For the text-containing cell, return its midpoint in [x, y] coordinate format. 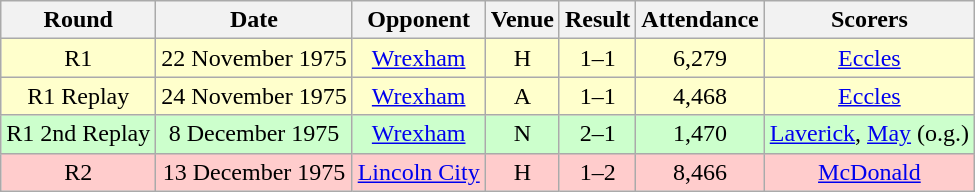
2–1 [597, 134]
Round [78, 20]
Date [254, 20]
N [522, 134]
8 December 1975 [254, 134]
Venue [522, 20]
8,466 [700, 172]
4,468 [700, 96]
13 December 1975 [254, 172]
Result [597, 20]
R1 Replay [78, 96]
A [522, 96]
Scorers [869, 20]
McDonald [869, 172]
Opponent [418, 20]
R2 [78, 172]
22 November 1975 [254, 58]
Lincoln City [418, 172]
R1 2nd Replay [78, 134]
24 November 1975 [254, 96]
1–2 [597, 172]
6,279 [700, 58]
1,470 [700, 134]
Laverick, May (o.g.) [869, 134]
Attendance [700, 20]
R1 [78, 58]
